Search for the cell housing the specified text and yield its [x, y] center coordinate. 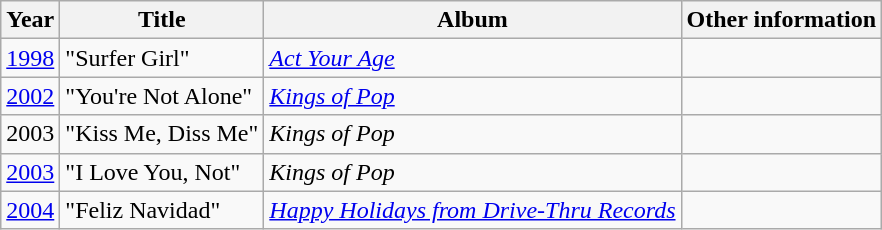
Title [162, 20]
2004 [30, 210]
Other information [782, 20]
"I Love You, Not" [162, 172]
Year [30, 20]
"Kiss Me, Diss Me" [162, 134]
Happy Holidays from Drive-Thru Records [472, 210]
Album [472, 20]
"Surfer Girl" [162, 58]
1998 [30, 58]
Act Your Age [472, 58]
"You're Not Alone" [162, 96]
2002 [30, 96]
"Feliz Navidad" [162, 210]
